Detect which cell encompasses the target text, then output its [X, Y] center coordinate. 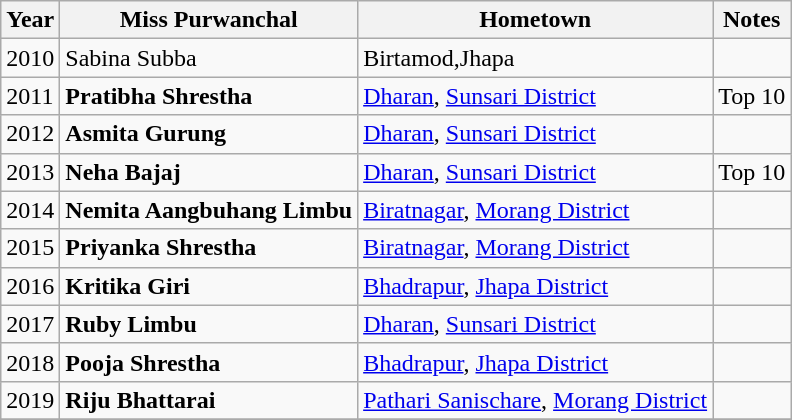
2014 [30, 210]
2019 [30, 400]
2015 [30, 248]
Riju Bhattarai [209, 400]
Birtamod,Jhapa [536, 58]
Neha Bajaj [209, 172]
Kritika Giri [209, 286]
Asmita Gurung [209, 134]
Nemita Aangbuhang Limbu [209, 210]
2013 [30, 172]
Miss Purwanchal [209, 20]
2016 [30, 286]
Pooja Shrestha [209, 362]
2010 [30, 58]
Ruby Limbu [209, 324]
2012 [30, 134]
Pathari Sanischare, Morang District [536, 400]
Priyanka Shrestha [209, 248]
2018 [30, 362]
Sabina Subba [209, 58]
2017 [30, 324]
Hometown [536, 20]
2011 [30, 96]
Notes [752, 20]
Year [30, 20]
Pratibha Shrestha [209, 96]
